For the text-containing cell, return its midpoint in [x, y] coordinate format. 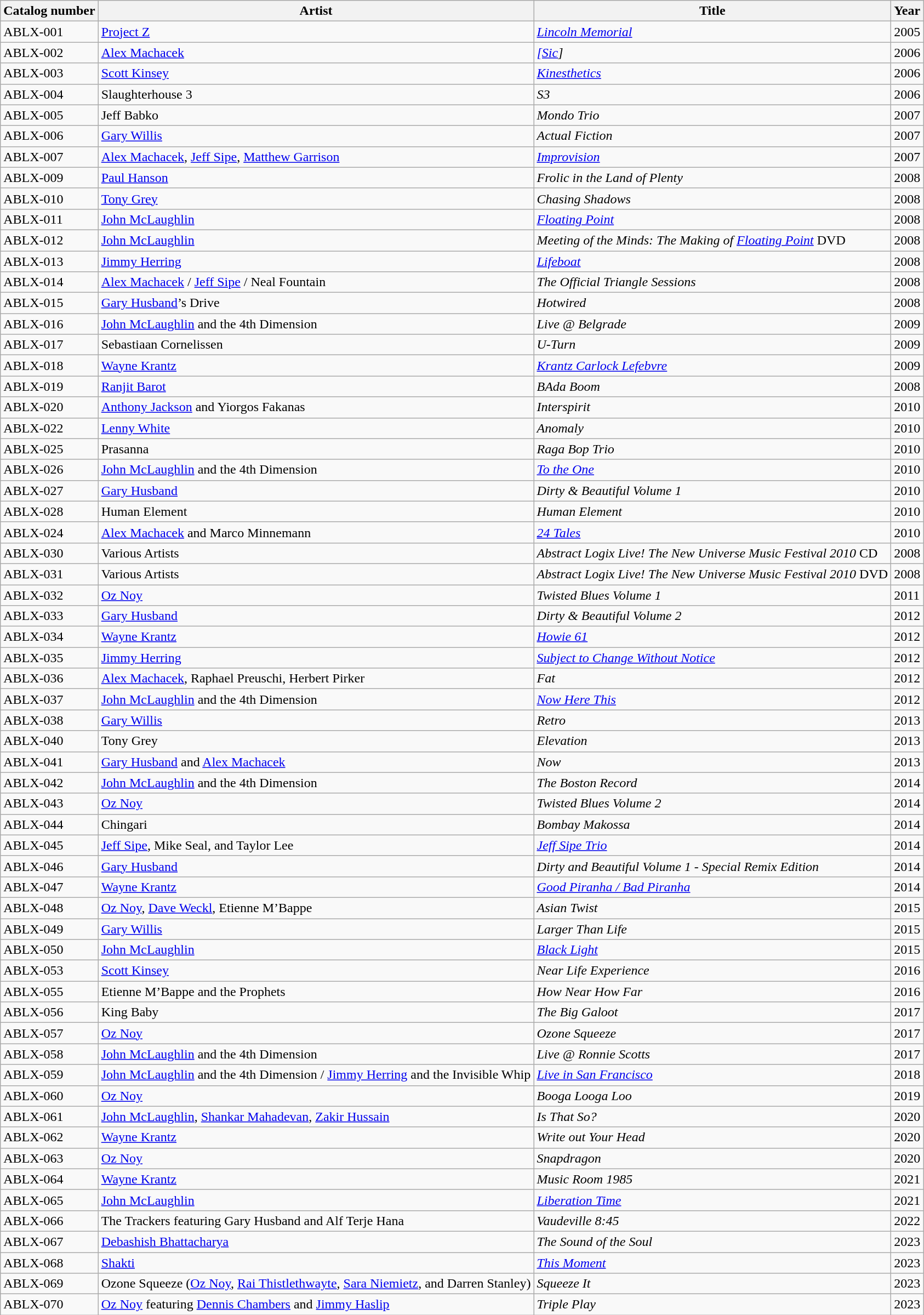
ABLX-013 [49, 261]
Ozone Squeeze (Oz Noy, Rai Thistlethwayte, Sara Niemietz, and Darren Stanley) [316, 1284]
Prasanna [316, 449]
Project Z [316, 32]
ABLX-024 [49, 532]
Alex Machacek [316, 53]
The Trackers featuring Gary Husband and Alf Terje Hana [316, 1221]
John McLaughlin, Shankar Mahadevan, Zakir Hussain [316, 1117]
ABLX-035 [49, 658]
ABLX-040 [49, 741]
Dirty & Beautiful Volume 1 [712, 491]
Dirty & Beautiful Volume 2 [712, 616]
Liberation Time [712, 1200]
ABLX-015 [49, 303]
Bombay Makossa [712, 824]
Triple Play [712, 1305]
ABLX-050 [49, 950]
Chingari [316, 824]
ABLX-069 [49, 1284]
The Boston Record [712, 783]
Alex Machacek, Raphael Preuschi, Herbert Pirker [316, 679]
The Big Galoot [712, 1012]
ABLX-067 [49, 1242]
Live @ Ronnie Scotts [712, 1054]
Live in San Francisco [712, 1075]
Raga Bop Trio [712, 449]
S3 [712, 94]
BAda Boom [712, 386]
ABLX-005 [49, 115]
ABLX-060 [49, 1096]
Year [908, 11]
Etienne M’Bappe and the Prophets [316, 992]
ABLX-014 [49, 282]
ABLX-025 [49, 449]
Actual Fiction [712, 136]
Frolic in the Land of Plenty [712, 178]
Mondo Trio [712, 115]
ABLX-068 [49, 1262]
[Sic] [712, 53]
Kinesthetics [712, 73]
2019 [908, 1096]
Vaudeville 8:45 [712, 1221]
ABLX-018 [49, 366]
Twisted Blues Volume 2 [712, 804]
ABLX-020 [49, 407]
Krantz Carlock Lefebvre [712, 366]
Twisted Blues Volume 1 [712, 595]
To the One [712, 470]
Lenny White [316, 428]
ABLX-001 [49, 32]
Now Here This [712, 699]
Howie 61 [712, 637]
Jeff Sipe Trio [712, 845]
ABLX-055 [49, 992]
ABLX-041 [49, 762]
ABLX-006 [49, 136]
Title [712, 11]
Snapdragon [712, 1158]
ABLX-038 [49, 720]
ABLX-030 [49, 553]
Near Life Experience [712, 971]
Dirty and Beautiful Volume 1 - Special Remix Edition [712, 866]
Artist [316, 11]
ABLX-032 [49, 595]
ABLX-016 [49, 324]
U-Turn [712, 345]
Interspirit [712, 407]
ABLX-010 [49, 198]
ABLX-037 [49, 699]
Elevation [712, 741]
Squeeze It [712, 1284]
ABLX-017 [49, 345]
ABLX-042 [49, 783]
ABLX-056 [49, 1012]
ABLX-064 [49, 1179]
2022 [908, 1221]
ABLX-053 [49, 971]
ABLX-012 [49, 240]
Abstract Logix Live! The New Universe Music Festival 2010 DVD [712, 574]
Ranjit Barot [316, 386]
Abstract Logix Live! The New Universe Music Festival 2010 CD [712, 553]
ABLX-045 [49, 845]
Chasing Shadows [712, 198]
Is That So? [712, 1117]
2005 [908, 32]
Improvision [712, 157]
ABLX-061 [49, 1117]
ABLX-066 [49, 1221]
Shakti [316, 1262]
Gary Husband and Alex Machacek [316, 762]
ABLX-058 [49, 1054]
ABLX-019 [49, 386]
ABLX-009 [49, 178]
John McLaughlin and the 4th Dimension / Jimmy Herring and the Invisible Whip [316, 1075]
Fat [712, 679]
Paul Hanson [316, 178]
ABLX-063 [49, 1158]
Catalog number [49, 11]
Lincoln Memorial [712, 32]
Subject to Change Without Notice [712, 658]
Lifeboat [712, 261]
ABLX-022 [49, 428]
The Official Triangle Sessions [712, 282]
Jeff Babko [316, 115]
Alex Machacek and Marco Minnemann [316, 532]
Oz Noy, Dave Weckl, Etienne M’Bappe [316, 908]
ABLX-070 [49, 1305]
How Near How Far [712, 992]
ABLX-004 [49, 94]
Debashish Bhattacharya [316, 1242]
Ozone Squeeze [712, 1033]
ABLX-043 [49, 804]
ABLX-036 [49, 679]
Floating Point [712, 219]
The Sound of the Soul [712, 1242]
Gary Husband’s Drive [316, 303]
This Moment [712, 1262]
Alex Machacek, Jeff Sipe, Matthew Garrison [316, 157]
ABLX-065 [49, 1200]
Live @ Belgrade [712, 324]
ABLX-002 [49, 53]
ABLX-031 [49, 574]
ABLX-033 [49, 616]
Write out Your Head [712, 1137]
Black Light [712, 950]
ABLX-059 [49, 1075]
Jeff Sipe, Mike Seal, and Taylor Lee [316, 845]
Booga Looga Loo [712, 1096]
ABLX-028 [49, 511]
ABLX-034 [49, 637]
Larger Than Life [712, 929]
ABLX-057 [49, 1033]
ABLX-047 [49, 887]
ABLX-011 [49, 219]
Meeting of the Minds: The Making of Floating Point DVD [712, 240]
ABLX-049 [49, 929]
ABLX-026 [49, 470]
Hotwired [712, 303]
ABLX-007 [49, 157]
Anthony Jackson and Yiorgos Fakanas [316, 407]
Retro [712, 720]
King Baby [316, 1012]
Music Room 1985 [712, 1179]
Anomaly [712, 428]
ABLX-062 [49, 1137]
Slaughterhouse 3 [316, 94]
Asian Twist [712, 908]
24 Tales [712, 532]
ABLX-046 [49, 866]
2018 [908, 1075]
Alex Machacek / Jeff Sipe / Neal Fountain [316, 282]
Sebastiaan Cornelissen [316, 345]
Now [712, 762]
2011 [908, 595]
Oz Noy featuring Dennis Chambers and Jimmy Haslip [316, 1305]
ABLX-027 [49, 491]
ABLX-003 [49, 73]
ABLX-048 [49, 908]
ABLX-044 [49, 824]
Good Piranha / Bad Piranha [712, 887]
